Output the (X, Y) coordinate of the center of the cell containing the given text.  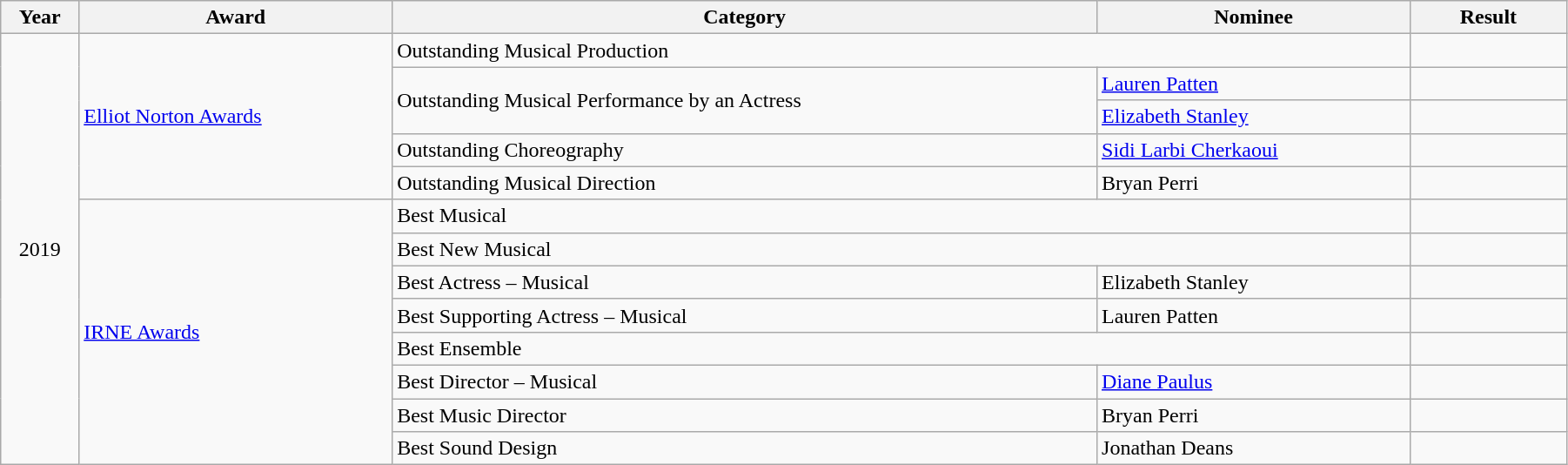
Nominee (1254, 17)
Year (40, 17)
Jonathan Deans (1254, 448)
Best Sound Design (745, 448)
Outstanding Choreography (745, 150)
Outstanding Musical Direction (745, 183)
Best New Musical (901, 249)
Best Music Director (745, 415)
Elliot Norton Awards (236, 117)
Diane Paulus (1254, 381)
Best Actress – Musical (745, 282)
IRNE Awards (236, 332)
Award (236, 17)
Result (1488, 17)
2019 (40, 249)
Best Supporting Actress – Musical (745, 315)
Sidi Larbi Cherkaoui (1254, 150)
Best Ensemble (901, 348)
Best Director – Musical (745, 381)
Outstanding Musical Production (901, 51)
Outstanding Musical Performance by an Actress (745, 100)
Best Musical (901, 216)
Category (745, 17)
